Capture the cell that displays the provided text and extract its (X, Y) central coordinate. 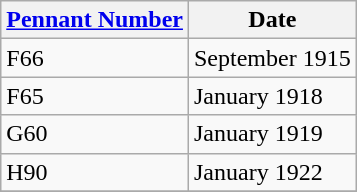
F66 (95, 58)
January 1918 (272, 96)
January 1919 (272, 134)
G60 (95, 134)
January 1922 (272, 172)
H90 (95, 172)
Pennant Number (95, 20)
Date (272, 20)
F65 (95, 96)
September 1915 (272, 58)
